Detect which cell encompasses the target text, then output its (x, y) center coordinate. 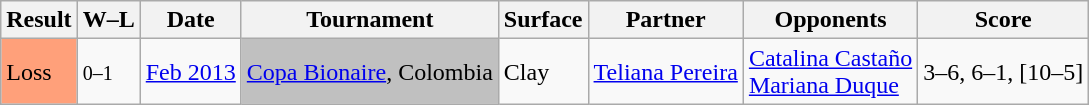
Loss (39, 72)
Score (1004, 20)
Surface (543, 20)
Copa Bionaire, Colombia (370, 72)
Feb 2013 (190, 72)
Opponents (830, 20)
Clay (543, 72)
3–6, 6–1, [10–5] (1004, 72)
Teliana Pereira (666, 72)
Date (190, 20)
0–1 (108, 72)
Partner (666, 20)
W–L (108, 20)
Catalina Castaño Mariana Duque (830, 72)
Tournament (370, 20)
Result (39, 20)
